From the cell containing the given text, extract its center point as [X, Y] coordinate. 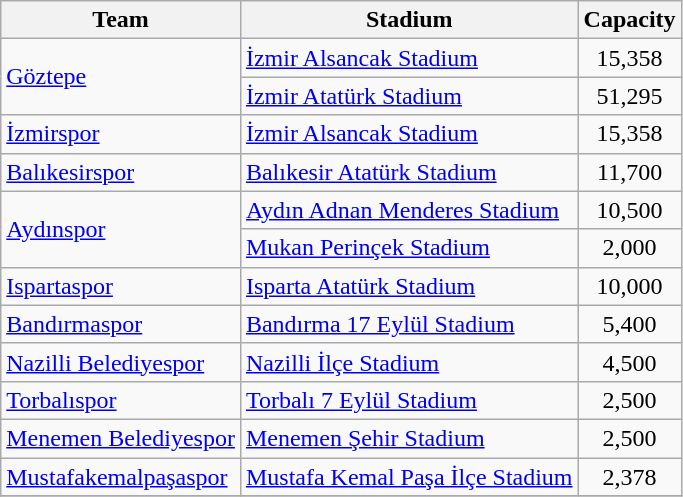
İzmir Atatürk Stadium [409, 96]
Isparta Atatürk Stadium [409, 286]
Menemen Şehir Stadium [409, 438]
Aydınspor [121, 229]
4,500 [630, 362]
İzmirspor [121, 134]
Balıkesir Atatürk Stadium [409, 172]
Balıkesirspor [121, 172]
Torbalıspor [121, 400]
Mukan Perinçek Stadium [409, 248]
Team [121, 20]
Bandırmaspor [121, 324]
10,000 [630, 286]
2,000 [630, 248]
11,700 [630, 172]
Ispartaspor [121, 286]
Stadium [409, 20]
Torbalı 7 Eylül Stadium [409, 400]
51,295 [630, 96]
Aydın Adnan Menderes Stadium [409, 210]
Mustafakemalpaşaspor [121, 477]
Nazilli İlçe Stadium [409, 362]
Menemen Belediyespor [121, 438]
Bandırma 17 Eylül Stadium [409, 324]
10,500 [630, 210]
Nazilli Belediyespor [121, 362]
Capacity [630, 20]
Mustafa Kemal Paşa İlçe Stadium [409, 477]
2,378 [630, 477]
5,400 [630, 324]
Göztepe [121, 77]
